Search for the cell housing the specified text and yield its [x, y] center coordinate. 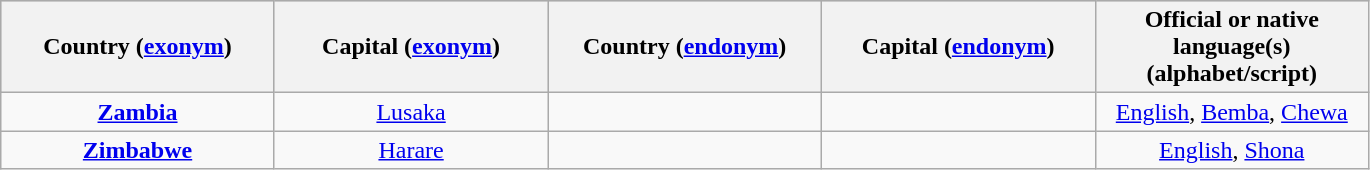
Country (exonym) [138, 47]
Zimbabwe [138, 150]
English, Bemba, Chewa [1232, 112]
Capital (endonym) [958, 47]
Official or native language(s) (alphabet/script) [1232, 47]
English, Shona [1232, 150]
Country (endonym) [685, 47]
Zambia [138, 112]
Lusaka [411, 112]
Capital (exonym) [411, 47]
Harare [411, 150]
